For the text-containing cell, return its midpoint in [X, Y] coordinate format. 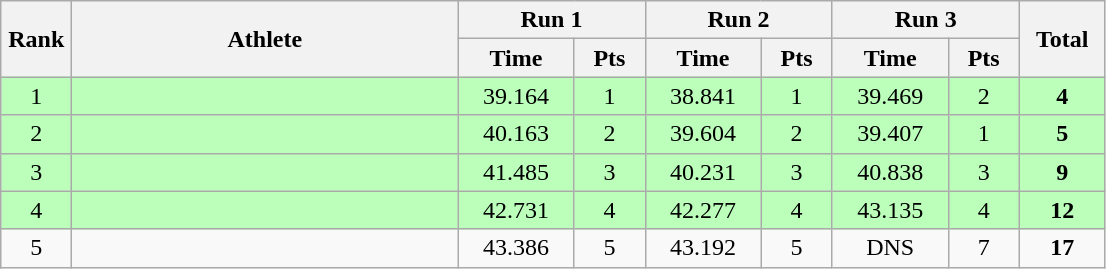
17 [1062, 248]
39.407 [890, 134]
Total [1062, 39]
9 [1062, 172]
42.277 [703, 210]
40.231 [703, 172]
40.163 [516, 134]
38.841 [703, 96]
Athlete [265, 39]
39.604 [703, 134]
43.135 [890, 210]
Rank [36, 39]
Run 3 [926, 20]
DNS [890, 248]
42.731 [516, 210]
43.192 [703, 248]
Run 1 [552, 20]
40.838 [890, 172]
12 [1062, 210]
7 [984, 248]
39.469 [890, 96]
41.485 [516, 172]
43.386 [516, 248]
39.164 [516, 96]
Run 2 [738, 20]
